Return the (X, Y) coordinate for the center point of the cell that contains the specified text.  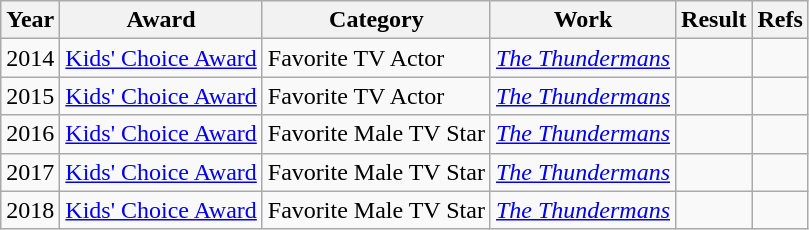
Year (30, 20)
2017 (30, 172)
Work (582, 20)
Category (376, 20)
2016 (30, 134)
Result (714, 20)
2014 (30, 58)
2018 (30, 210)
Award (161, 20)
2015 (30, 96)
Refs (780, 20)
